Provide the [X, Y] coordinate of the cell's center where the given text is located.  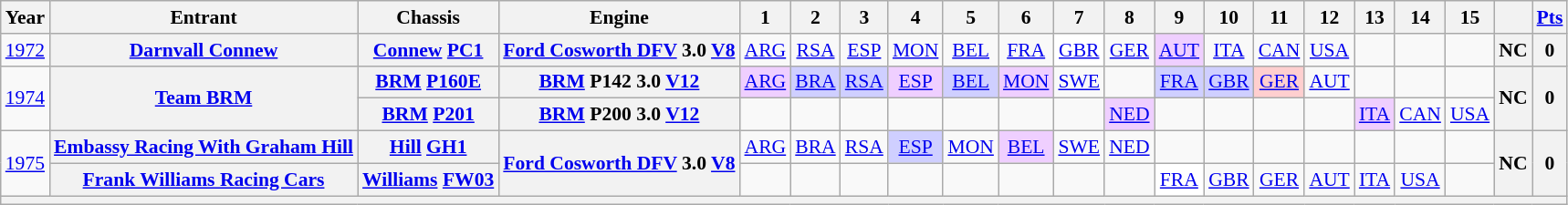
BRM P160E [428, 82]
Pts [1550, 17]
BRM P142 3.0 V12 [619, 82]
Chassis [428, 17]
11 [1280, 17]
1972 [26, 50]
BRM P201 [428, 115]
BRM P200 3.0 V12 [619, 115]
Entrant [204, 17]
Williams FW03 [428, 179]
1974 [26, 98]
Darnvall Connew [204, 50]
8 [1129, 17]
10 [1228, 17]
9 [1179, 17]
Team BRM [204, 98]
Engine [619, 17]
12 [1329, 17]
5 [971, 17]
1 [766, 17]
6 [1026, 17]
Embassy Racing With Graham Hill [204, 148]
2 [816, 17]
3 [864, 17]
Hill GH1 [428, 148]
13 [1375, 17]
1975 [26, 164]
14 [1420, 17]
Connew PC1 [428, 50]
15 [1469, 17]
Year [26, 17]
Frank Williams Racing Cars [204, 179]
7 [1079, 17]
4 [916, 17]
